Identify which cell holds the provided text, then report its [X, Y] central coordinate. 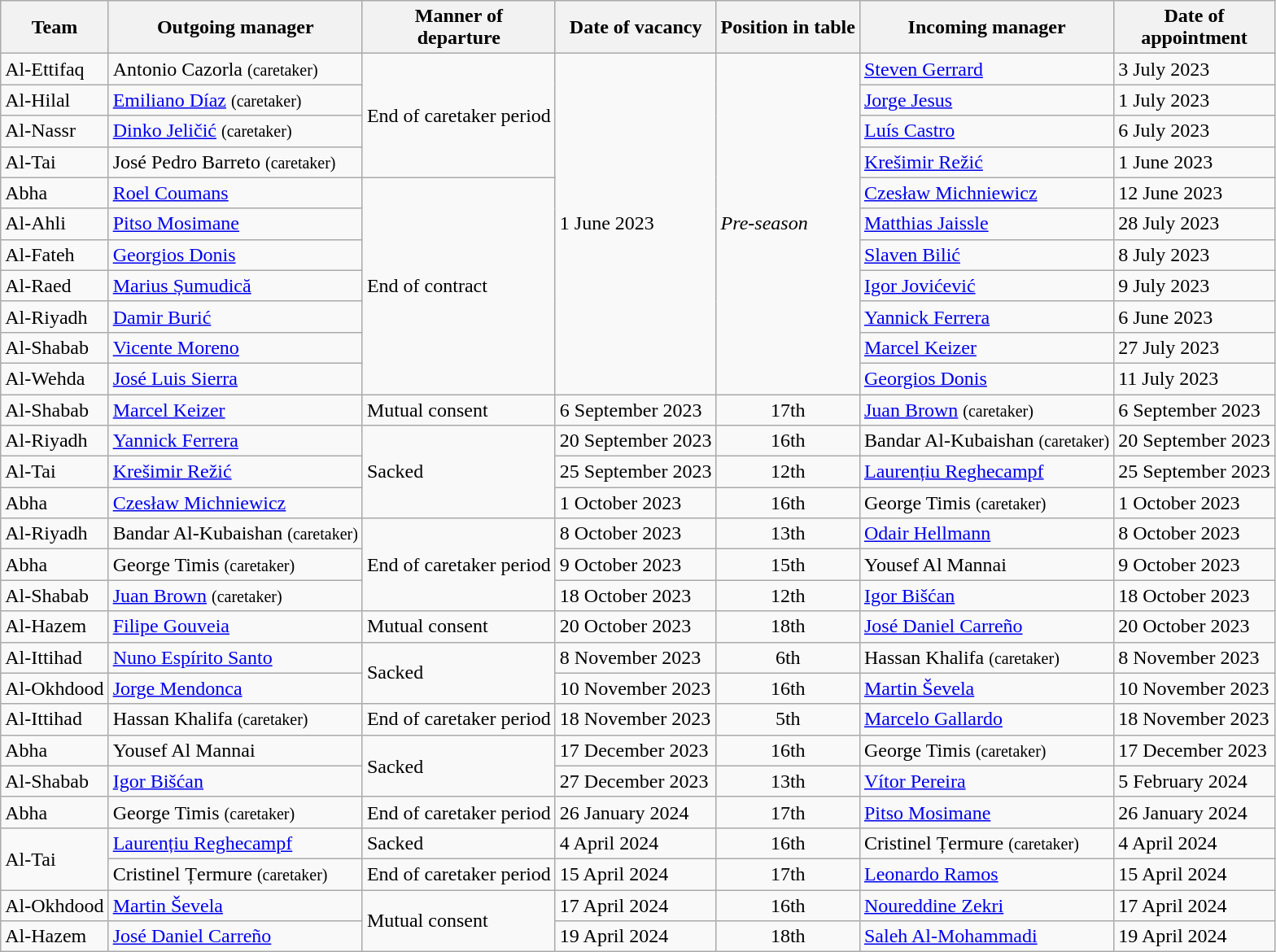
Vítor Pereira [986, 781]
Filipe Gouveia [235, 627]
8 July 2023 [1195, 255]
Igor Jovićević [986, 286]
Roel Coumans [235, 193]
Slaven Bilić [986, 255]
Incoming manager [986, 28]
Vicente Moreno [235, 347]
9 July 2023 [1195, 286]
6th [788, 657]
Odair Hellmann [986, 534]
Steven Gerrard [986, 69]
Al-Raed [55, 286]
Team [55, 28]
Pre-season [788, 225]
Damir Burić [235, 317]
Al-Hilal [55, 100]
Luís Castro [986, 131]
Leonardo Ramos [986, 874]
Al-Wehda [55, 378]
Outgoing manager [235, 28]
5th [788, 719]
Al-Ettifaq [55, 69]
Date ofappointment [1195, 28]
6 July 2023 [1195, 131]
End of contract [459, 286]
José Pedro Barreto (caretaker) [235, 162]
Jorge Mendonca [235, 688]
5 February 2024 [1195, 781]
Al-Fateh [55, 255]
Position in table [788, 28]
15th [788, 565]
28 July 2023 [1195, 224]
Manner ofdeparture [459, 28]
Noureddine Zekri [986, 906]
Al-Nassr [55, 131]
Jorge Jesus [986, 100]
José Luis Sierra [235, 378]
11 July 2023 [1195, 378]
Matthias Jaissle [986, 224]
Marcelo Gallardo [986, 719]
1 July 2023 [1195, 100]
Al-Ahli [55, 224]
6 June 2023 [1195, 317]
Dinko Jeličić (caretaker) [235, 131]
Nuno Espírito Santo [235, 657]
27 December 2023 [636, 781]
12 June 2023 [1195, 193]
Emiliano Díaz (caretaker) [235, 100]
Saleh Al-Mohammadi [986, 937]
3 July 2023 [1195, 69]
Antonio Cazorla (caretaker) [235, 69]
Date of vacancy [636, 28]
Marius Șumudică [235, 286]
27 July 2023 [1195, 347]
